Scan for the cell matching the given text and deliver its (X, Y) coordinate at center. 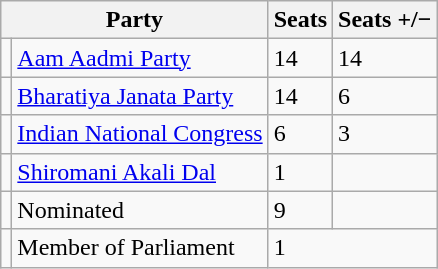
Seats (300, 20)
9 (300, 210)
Indian National Congress (140, 134)
Member of Parliament (140, 248)
Aam Aadmi Party (140, 58)
Shiromani Akali Dal (140, 172)
Nominated (140, 210)
3 (385, 134)
Seats +/− (385, 20)
Bharatiya Janata Party (140, 96)
Party (134, 20)
